Determine the [x, y] coordinate at the center of the cell enclosing the given text.  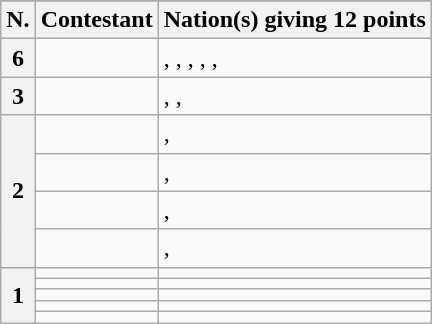
Nation(s) giving 12 points [294, 20]
2 [18, 191]
6 [18, 58]
, , [294, 96]
, , , , , [294, 58]
N. [18, 20]
3 [18, 96]
1 [18, 294]
Contestant [96, 20]
